Find where the given text appears and provide that cell's center as [X, Y] coordinate. 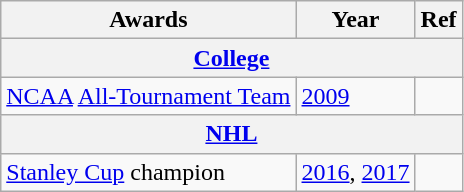
Year [356, 20]
NHL [232, 134]
NCAA All-Tournament Team [148, 96]
Ref [438, 20]
2009 [356, 96]
College [232, 58]
Awards [148, 20]
2016, 2017 [356, 172]
Stanley Cup champion [148, 172]
